Return [X, Y] of the center of cell containing provided text 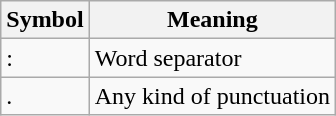
Word separator [212, 58]
Any kind of punctuation [212, 96]
Meaning [212, 20]
Symbol [45, 20]
. [45, 96]
: [45, 58]
